Provide the (X, Y) coordinate of the cell's center where the given text is located.  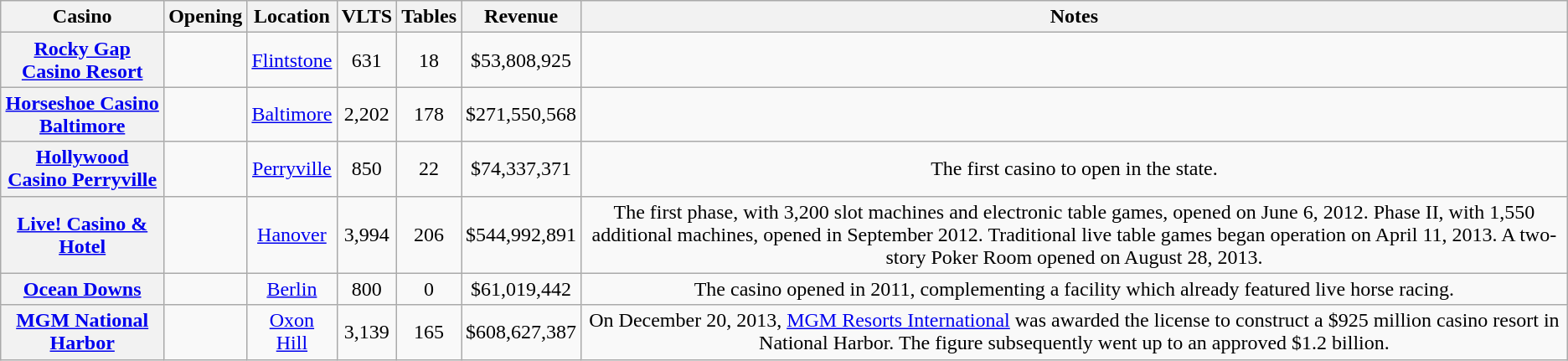
Rocky Gap Casino Resort (82, 60)
3,994 (367, 235)
MGM National Harbor (82, 332)
0 (429, 289)
$608,627,387 (521, 332)
631 (367, 60)
2,202 (367, 114)
Flintstone (291, 60)
165 (429, 332)
850 (367, 169)
The casino opened in 2011, complementing a facility which already featured live horse racing. (1075, 289)
Ocean Downs (82, 289)
Berlin (291, 289)
Casino (82, 17)
800 (367, 289)
Baltimore (291, 114)
$74,337,371 (521, 169)
3,139 (367, 332)
18 (429, 60)
Notes (1075, 17)
Oxon Hill (291, 332)
Opening (206, 17)
The first casino to open in the state. (1075, 169)
$53,808,925 (521, 60)
VLTS (367, 17)
Hollywood Casino Perryville (82, 169)
178 (429, 114)
Revenue (521, 17)
Tables (429, 17)
$271,550,568 (521, 114)
$61,019,442 (521, 289)
Perryville (291, 169)
Hanover (291, 235)
22 (429, 169)
Location (291, 17)
Horseshoe Casino Baltimore (82, 114)
Live! Casino & Hotel (82, 235)
$544,992,891 (521, 235)
206 (429, 235)
